Find where the given text appears and provide that cell's center as [X, Y] coordinate. 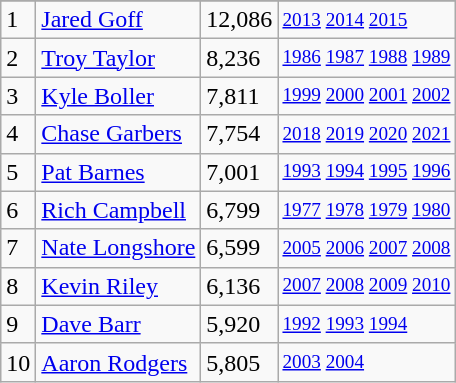
2018 2019 2020 2021 [366, 134]
6 [18, 210]
1977 1978 1979 1980 [366, 210]
1 [18, 20]
2007 2008 2009 2010 [366, 286]
5,920 [240, 324]
1999 2000 2001 2002 [366, 96]
Nate Longshore [118, 248]
7,754 [240, 134]
2013 2014 2015 [366, 20]
5,805 [240, 362]
6,136 [240, 286]
1993 1994 1995 1996 [366, 172]
1986 1987 1988 1989 [366, 58]
5 [18, 172]
2 [18, 58]
2003 2004 [366, 362]
4 [18, 134]
1992 1993 1994 [366, 324]
12,086 [240, 20]
2005 2006 2007 2008 [366, 248]
6,599 [240, 248]
7,001 [240, 172]
Rich Campbell [118, 210]
Troy Taylor [118, 58]
Jared Goff [118, 20]
Dave Barr [118, 324]
7 [18, 248]
6,799 [240, 210]
3 [18, 96]
Pat Barnes [118, 172]
Kevin Riley [118, 286]
Aaron Rodgers [118, 362]
8,236 [240, 58]
Kyle Boller [118, 96]
Chase Garbers [118, 134]
10 [18, 362]
8 [18, 286]
7,811 [240, 96]
9 [18, 324]
